Identify which cell holds the provided text, then report its [x, y] central coordinate. 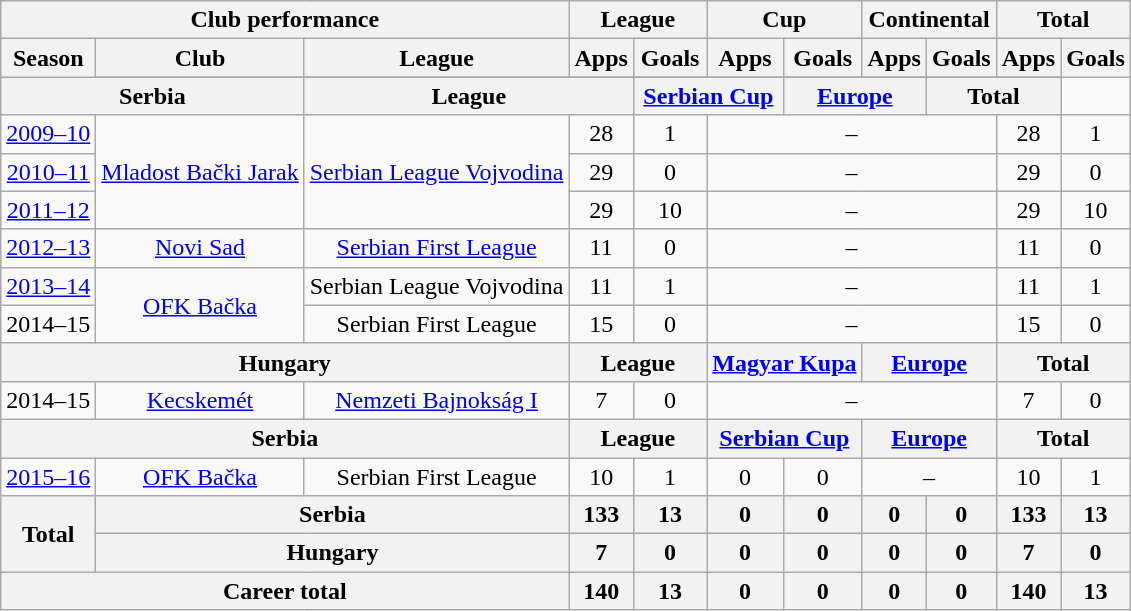
Magyar Kupa [784, 362]
Career total [285, 591]
Novi Sad [200, 248]
Club performance [285, 20]
2013–14 [48, 286]
Season [48, 58]
Continental [929, 20]
2011–12 [48, 210]
Club [200, 58]
2009–10 [48, 134]
2015–16 [48, 477]
2010–11 [48, 172]
Cup [784, 20]
Nemzeti Bajnokság I [436, 400]
Mladost Bački Jarak [200, 172]
2012–13 [48, 248]
Kecskemét [200, 400]
